Scan for the cell matching the given text and deliver its (x, y) coordinate at center. 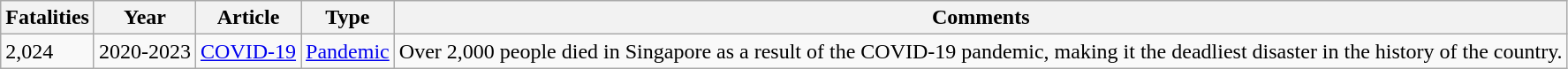
Comments (981, 18)
Pandemic (348, 51)
Over 2,000 people died in Singapore as a result of the COVID-19 pandemic, making it the deadliest disaster in the history of the country. (981, 51)
Fatalities (48, 18)
2,024 (48, 51)
COVID-19 (249, 51)
2020-2023 (145, 51)
Type (348, 18)
Year (145, 18)
Article (249, 18)
